Pinpoint the cell where the given text exists, returning its (x, y) midpoint coordinate. 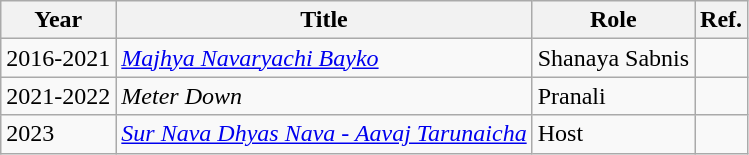
Ref. (722, 20)
2023 (58, 134)
Majhya Navaryachi Bayko (324, 58)
2016-2021 (58, 58)
Sur Nava Dhyas Nava - Aavaj Tarunaicha (324, 134)
Title (324, 20)
Role (613, 20)
Shanaya Sabnis (613, 58)
Host (613, 134)
2021-2022 (58, 96)
Year (58, 20)
Meter Down (324, 96)
Pranali (613, 96)
